For the text-containing cell, return its midpoint in (x, y) coordinate format. 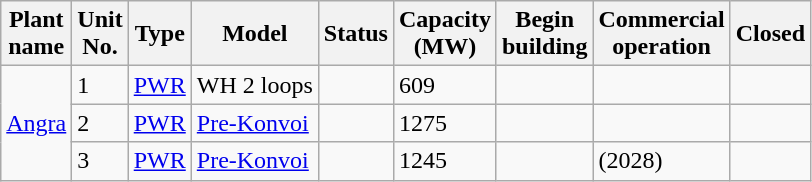
2 (100, 123)
Plantname (36, 34)
UnitNo. (100, 34)
(2028) (662, 161)
3 (100, 161)
Status (356, 34)
Commercialoperation (662, 34)
1 (100, 85)
609 (444, 85)
1275 (444, 123)
1245 (444, 161)
WH 2 loops (254, 85)
Type (160, 34)
Capacity(MW) (444, 34)
Angra (36, 123)
Closed (770, 34)
Beginbuilding (544, 34)
Model (254, 34)
